Capture the cell that displays the provided text and extract its [x, y] central coordinate. 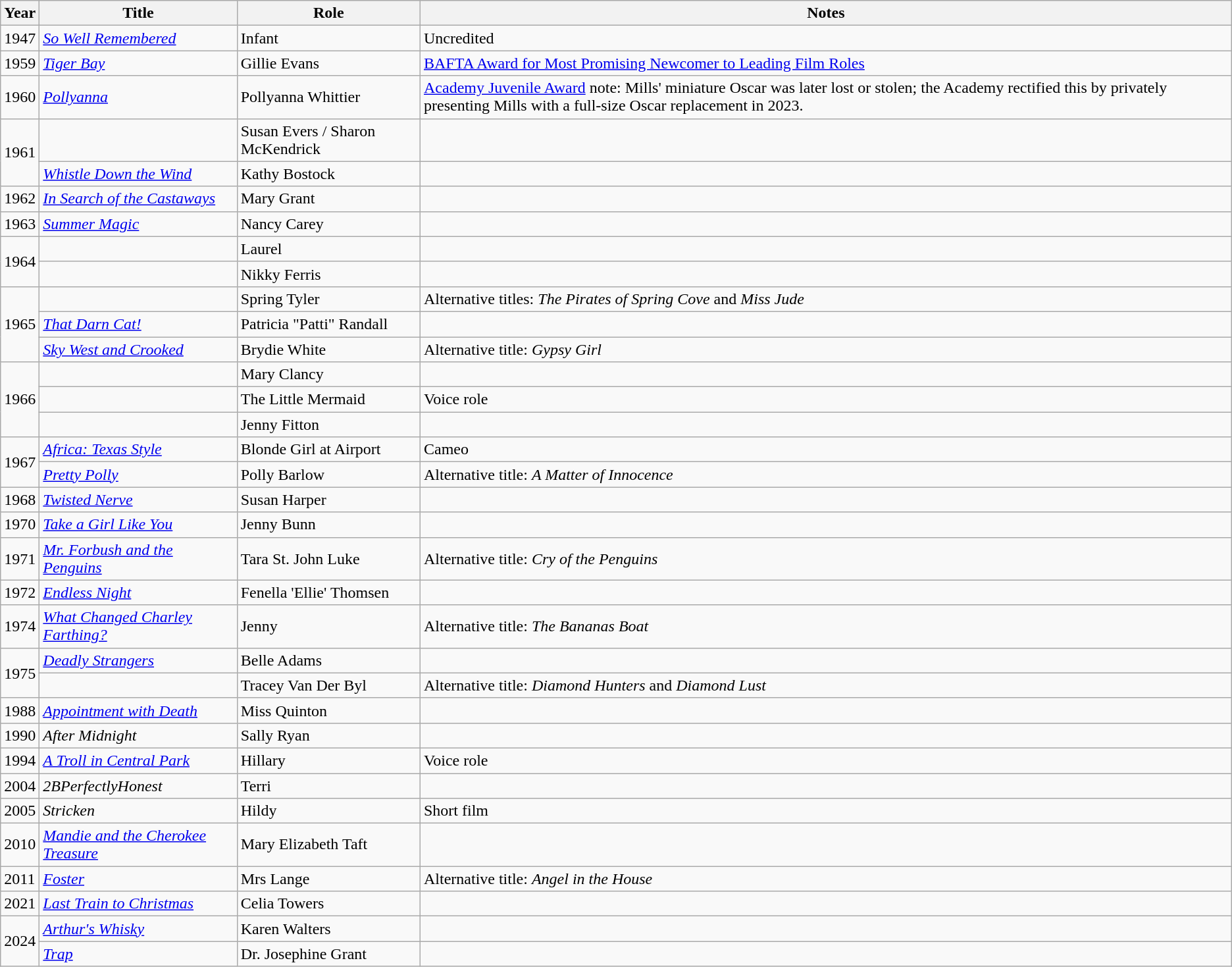
Mary Elizabeth Taft [328, 845]
Pollyanna [138, 97]
2004 [20, 785]
Summer Magic [138, 224]
Alternative titles: The Pirates of Spring Cove and Miss Jude [825, 299]
1970 [20, 525]
Twisted Nerve [138, 500]
Arthur's Whisky [138, 929]
2010 [20, 845]
Trap [138, 954]
Sally Ryan [328, 735]
Jenny [328, 627]
Endless Night [138, 592]
1988 [20, 710]
What Changed Charley Farthing? [138, 627]
Patricia "Patti" Randall [328, 324]
1990 [20, 735]
Hildy [328, 811]
1960 [20, 97]
Polly Barlow [328, 475]
Alternative title: A Matter of Innocence [825, 475]
Dr. Josephine Grant [328, 954]
Miss Quinton [328, 710]
Terri [328, 785]
1972 [20, 592]
2011 [20, 879]
Title [138, 13]
Deadly Strangers [138, 660]
Alternative title: Diamond Hunters and Diamond Lust [825, 685]
Hillary [328, 760]
2BPerfectlyHonest [138, 785]
Alternative title: Cry of the Penguins [825, 558]
Mrs Lange [328, 879]
Role [328, 13]
Jenny Fitton [328, 425]
1963 [20, 224]
Mandie and the Cherokee Treasure [138, 845]
1994 [20, 760]
In Search of the Castaways [138, 199]
Alternative title: The Bananas Boat [825, 627]
After Midnight [138, 735]
Mary Grant [328, 199]
1964 [20, 261]
Tiger Bay [138, 63]
Pretty Polly [138, 475]
1966 [20, 400]
1961 [20, 153]
1967 [20, 462]
The Little Mermaid [328, 400]
Short film [825, 811]
Notes [825, 13]
Sky West and Crooked [138, 350]
1968 [20, 500]
2024 [20, 941]
1947 [20, 38]
Gillie Evans [328, 63]
Cameo [825, 450]
Africa: Texas Style [138, 450]
Karen Walters [328, 929]
Infant [328, 38]
Take a Girl Like You [138, 525]
Susan Evers / Sharon McKendrick [328, 140]
Year [20, 13]
Celia Towers [328, 904]
Mr. Forbush and the Penguins [138, 558]
Pollyanna Whittier [328, 97]
That Darn Cat! [138, 324]
Susan Harper [328, 500]
1959 [20, 63]
Appointment with Death [138, 710]
Blonde Girl at Airport [328, 450]
BAFTA Award for Most Promising Newcomer to Leading Film Roles [825, 63]
1971 [20, 558]
1974 [20, 627]
Jenny Bunn [328, 525]
Tracey Van Der Byl [328, 685]
Mary Clancy [328, 375]
2021 [20, 904]
Nancy Carey [328, 224]
Alternative title: Angel in the House [825, 879]
Spring Tyler [328, 299]
Fenella 'Ellie' Thomsen [328, 592]
Laurel [328, 249]
1975 [20, 673]
Kathy Bostock [328, 174]
Foster [138, 879]
1965 [20, 324]
Last Train to Christmas [138, 904]
Tara St. John Luke [328, 558]
A Troll in Central Park [138, 760]
2005 [20, 811]
1962 [20, 199]
Brydie White [328, 350]
Stricken [138, 811]
Whistle Down the Wind [138, 174]
So Well Remembered [138, 38]
Alternative title: Gypsy Girl [825, 350]
Uncredited [825, 38]
Belle Adams [328, 660]
Nikky Ferris [328, 274]
